Determine the [X, Y] coordinate at the center of the cell enclosing the given text.  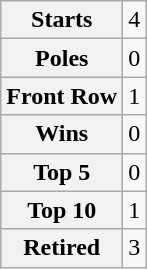
Wins [62, 134]
Top 5 [62, 172]
Front Row [62, 96]
Poles [62, 58]
Starts [62, 20]
4 [134, 20]
3 [134, 248]
Retired [62, 248]
Top 10 [62, 210]
